Locate the cell with the specified text and output its [x, y] center coordinate. 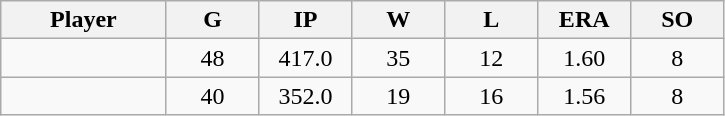
12 [492, 58]
48 [212, 58]
W [398, 20]
35 [398, 58]
352.0 [306, 96]
16 [492, 96]
IP [306, 20]
1.60 [584, 58]
L [492, 20]
19 [398, 96]
ERA [584, 20]
G [212, 20]
40 [212, 96]
Player [84, 20]
1.56 [584, 96]
SO [678, 20]
417.0 [306, 58]
